From the cell containing the given text, extract its center point as (x, y) coordinate. 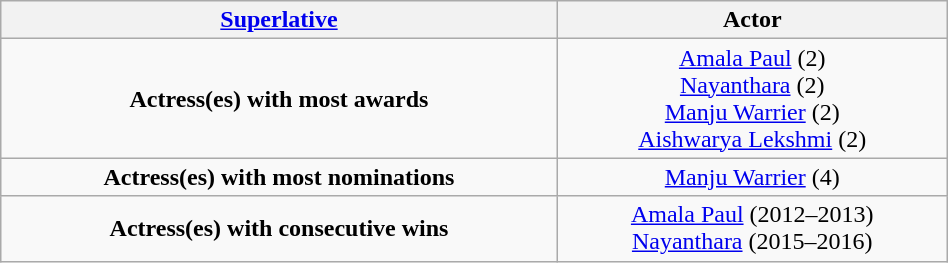
Superlative (279, 20)
Amala Paul (2012–2013)Nayanthara (2015–2016) (752, 228)
Actress(es) with consecutive wins (279, 228)
Amala Paul (2)Nayanthara (2)Manju Warrier (2)Aishwarya Lekshmi (2) (752, 98)
Actress(es) with most nominations (279, 177)
Actress(es) with most awards (279, 98)
Manju Warrier (4) (752, 177)
Actor (752, 20)
